Identify which cell holds the provided text, then report its [X, Y] central coordinate. 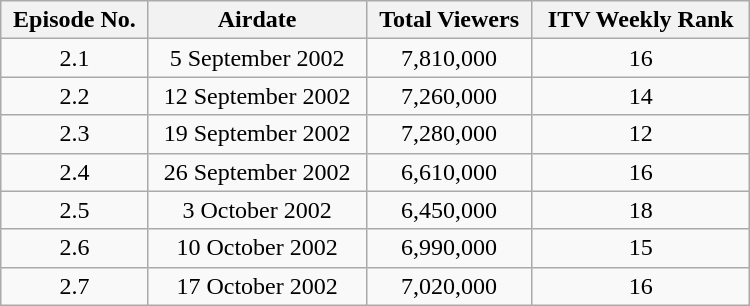
6,610,000 [449, 172]
26 September 2002 [257, 172]
7,280,000 [449, 134]
2.7 [74, 286]
2.2 [74, 96]
Episode No. [74, 20]
3 October 2002 [257, 210]
Total Viewers [449, 20]
Airdate [257, 20]
2.6 [74, 248]
18 [640, 210]
10 October 2002 [257, 248]
19 September 2002 [257, 134]
15 [640, 248]
7,810,000 [449, 58]
2.1 [74, 58]
2.3 [74, 134]
2.5 [74, 210]
6,450,000 [449, 210]
12 [640, 134]
7,020,000 [449, 286]
6,990,000 [449, 248]
2.4 [74, 172]
17 October 2002 [257, 286]
7,260,000 [449, 96]
ITV Weekly Rank [640, 20]
14 [640, 96]
12 September 2002 [257, 96]
5 September 2002 [257, 58]
